Provide the [X, Y] coordinate of the cell's center where the given text is located.  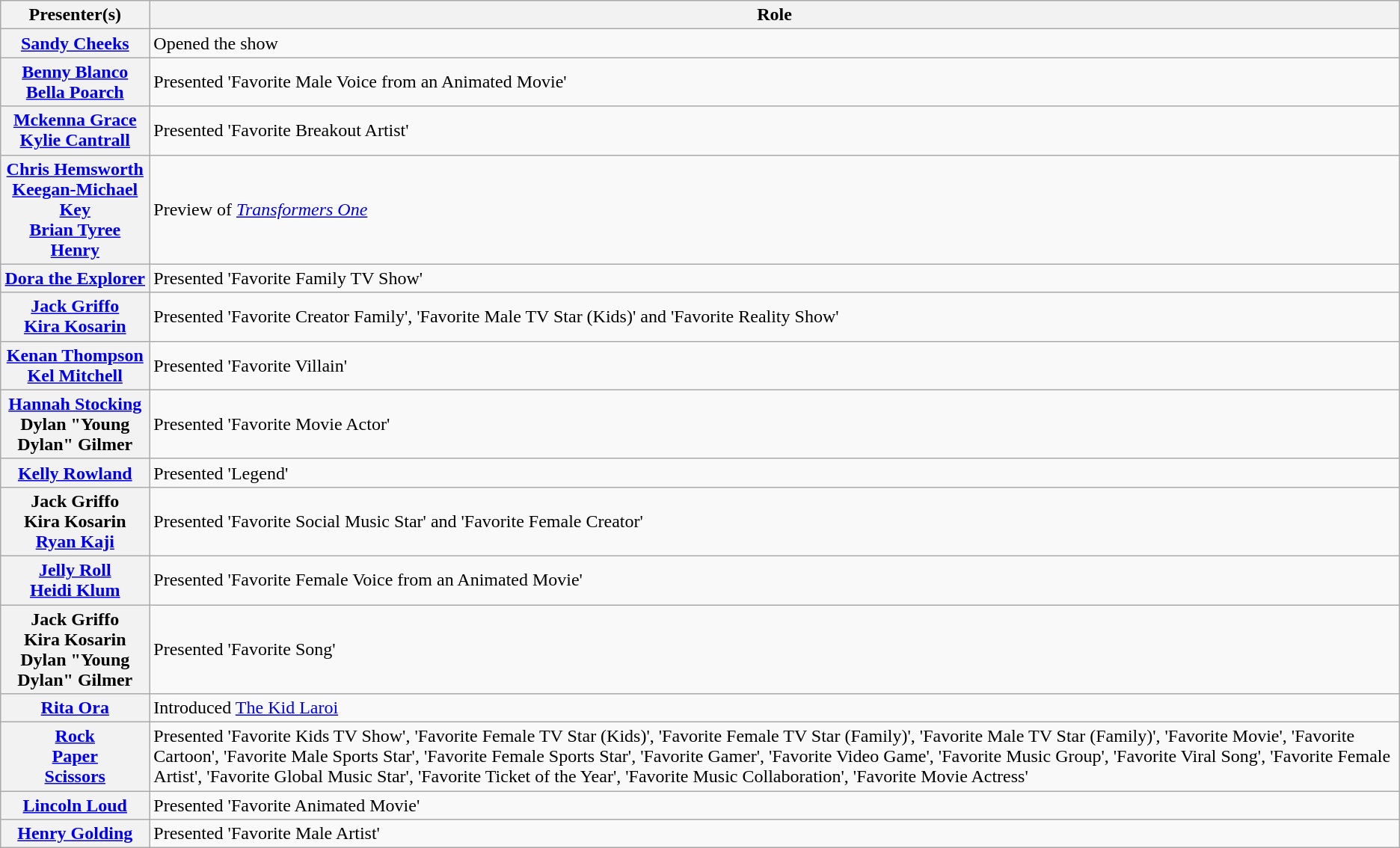
Dora the Explorer [75, 278]
Benny BlancoBella Poarch [75, 82]
Kenan ThompsonKel Mitchell [75, 365]
Presented 'Favorite Movie Actor' [775, 424]
Jack GriffoKira KosarinDylan "Young Dylan" Gilmer [75, 649]
Presented 'Favorite Creator Family', 'Favorite Male TV Star (Kids)' and 'Favorite Reality Show' [775, 317]
Presented 'Favorite Animated Movie' [775, 805]
Jack GriffoKira KosarinRyan Kaji [75, 521]
Presented 'Favorite Male Voice from an Animated Movie' [775, 82]
Preview of Transformers One [775, 209]
Presented 'Favorite Breakout Artist' [775, 130]
Presented 'Favorite Family TV Show' [775, 278]
Presented 'Favorite Female Voice from an Animated Movie' [775, 580]
Opened the show [775, 43]
Presented 'Legend' [775, 473]
Rita Ora [75, 708]
Jelly RollHeidi Klum [75, 580]
Sandy Cheeks [75, 43]
Kelly Rowland [75, 473]
Chris HemsworthKeegan-Michael KeyBrian Tyree Henry [75, 209]
Rock Paper Scissors [75, 757]
Presented 'Favorite Villain' [775, 365]
Introduced The Kid Laroi [775, 708]
Presented 'Favorite Social Music Star' and 'Favorite Female Creator' [775, 521]
Henry Golding [75, 834]
Hannah StockingDylan "Young Dylan" Gilmer [75, 424]
Presented 'Favorite Song' [775, 649]
Presenter(s) [75, 15]
Presented 'Favorite Male Artist' [775, 834]
Mckenna GraceKylie Cantrall [75, 130]
Jack GriffoKira Kosarin [75, 317]
Role [775, 15]
Lincoln Loud [75, 805]
